Find where the given text appears and provide that cell's center as (x, y) coordinate. 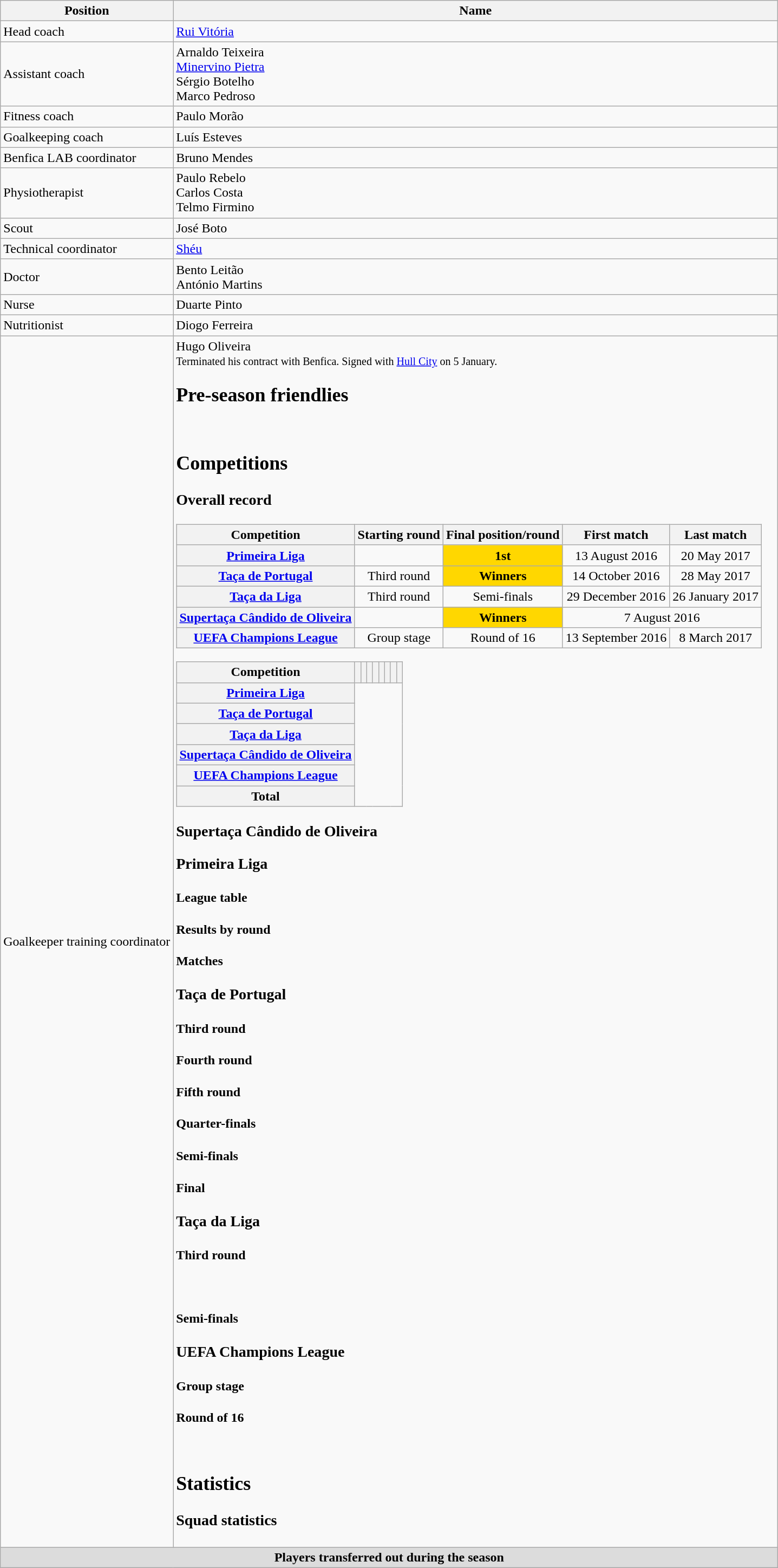
Group stage (398, 638)
Nutritionist (87, 325)
Paulo RebeloCarlos CostaTelmo Firmino (475, 193)
20 May 2017 (716, 555)
29 December 2016 (616, 596)
14 October 2016 (616, 576)
Head coach (87, 31)
8 March 2017 (716, 638)
13 August 2016 (616, 555)
Bruno Mendes (475, 158)
Name (475, 11)
Goalkeeping coach (87, 137)
Nurse (87, 304)
26 January 2017 (716, 596)
Fitness coach (87, 116)
Shéu (475, 249)
Benfica LAB coordinator (87, 158)
7 August 2016 (662, 617)
Duarte Pinto (475, 304)
Scout (87, 228)
José Boto (475, 228)
Total (265, 796)
Starting round (398, 535)
Assistant coach (87, 74)
Arnaldo TeixeiraMinervino PietraSérgio BotelhoMarco Pedroso (475, 74)
13 September 2016 (616, 638)
Final position/round (502, 535)
Last match (716, 535)
Semi-finals (502, 596)
Doctor (87, 276)
Players transferred out during the season (389, 1558)
Technical coordinator (87, 249)
Bento LeitãoAntónio Martins (475, 276)
1st (502, 555)
First match (616, 535)
Round of 16 (502, 638)
Goalkeeper training coordinator (87, 941)
Position (87, 11)
Luís Esteves (475, 137)
28 May 2017 (716, 576)
Paulo Morão (475, 116)
Rui Vitória (475, 31)
Physiotherapist (87, 193)
Diogo Ferreira (475, 325)
